From the cell containing the given text, extract its center point as [X, Y] coordinate. 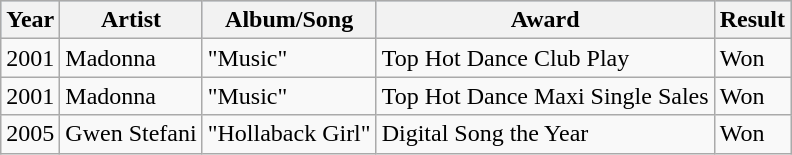
Top Hot Dance Maxi Single Sales [545, 96]
"Hollaback Girl" [289, 134]
Year [30, 20]
Digital Song the Year [545, 134]
Album/Song [289, 20]
Gwen Stefani [131, 134]
2005 [30, 134]
Award [545, 20]
Result [752, 20]
Artist [131, 20]
Top Hot Dance Club Play [545, 58]
